Pinpoint the cell where the given text exists, returning its [X, Y] midpoint coordinate. 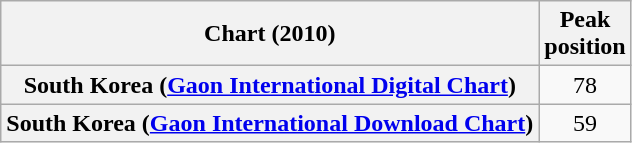
59 [585, 123]
78 [585, 85]
Chart (2010) [270, 34]
South Korea (Gaon International Digital Chart) [270, 85]
South Korea (Gaon International Download Chart) [270, 123]
Peakposition [585, 34]
